Search for the cell housing the specified text and yield its (x, y) center coordinate. 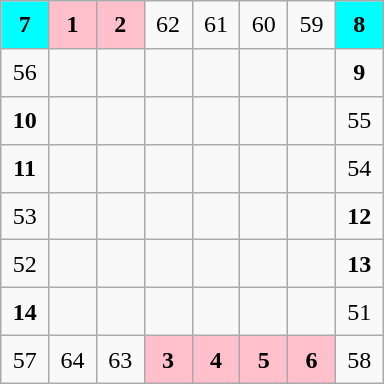
8 (359, 25)
1 (73, 25)
3 (168, 359)
64 (73, 359)
59 (312, 25)
57 (25, 359)
7 (25, 25)
56 (25, 73)
52 (25, 264)
60 (264, 25)
12 (359, 216)
63 (120, 359)
14 (25, 312)
62 (168, 25)
54 (359, 168)
13 (359, 264)
55 (359, 120)
9 (359, 73)
51 (359, 312)
6 (312, 359)
2 (120, 25)
4 (216, 359)
11 (25, 168)
5 (264, 359)
10 (25, 120)
53 (25, 216)
61 (216, 25)
58 (359, 359)
